Search for the cell housing the specified text and yield its (x, y) center coordinate. 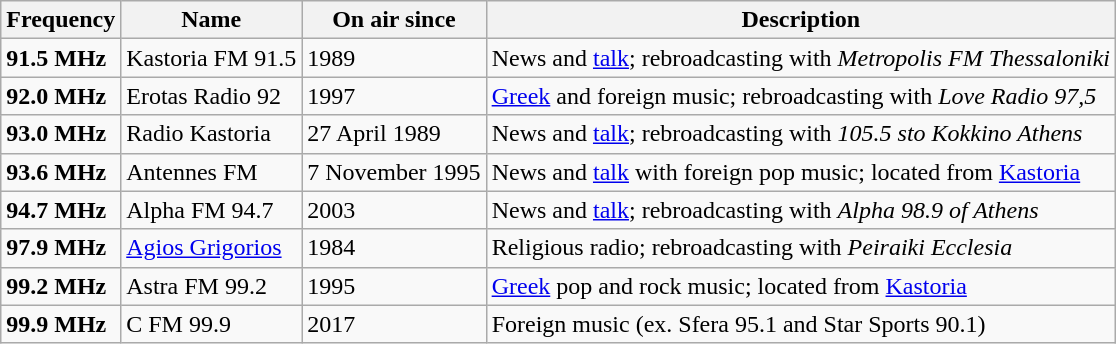
Radio Kastoria (212, 134)
97.9 MHz (61, 248)
On air since (394, 20)
News and talk with foreign pop music; located from Kastoria (800, 172)
Description (800, 20)
Alpha FM 94.7 (212, 210)
Frequency (61, 20)
Name (212, 20)
Greek pop and rock music; located from Kastoria (800, 286)
1995 (394, 286)
93.6 MHz (61, 172)
News and talk; rebroadcasting with Alpha 98.9 of Athens (800, 210)
News and talk; rebroadcasting with 105.5 sto Kokkino Athens (800, 134)
News and talk; rebroadcasting with Metropolis FM Thessaloniki (800, 58)
94.7 MHz (61, 210)
99.2 MHz (61, 286)
2003 (394, 210)
93.0 MHz (61, 134)
Greek and foreign music; rebroadcasting with Love Radio 97,5 (800, 96)
1997 (394, 96)
C FM 99.9 (212, 324)
Religious radio; rebroadcasting with Peiraiki Ecclesia (800, 248)
Astra FM 99.2 (212, 286)
Kastoria FM 91.5 (212, 58)
Foreign music (ex. Sfera 95.1 and Star Sports 90.1) (800, 324)
2017 (394, 324)
1984 (394, 248)
99.9 MHz (61, 324)
Agios Grigorios (212, 248)
27 April 1989 (394, 134)
7 November 1995 (394, 172)
92.0 MHz (61, 96)
Antennes FM (212, 172)
Erotas Radio 92 (212, 96)
1989 (394, 58)
91.5 MHz (61, 58)
